Scan for the cell matching the given text and deliver its (X, Y) coordinate at center. 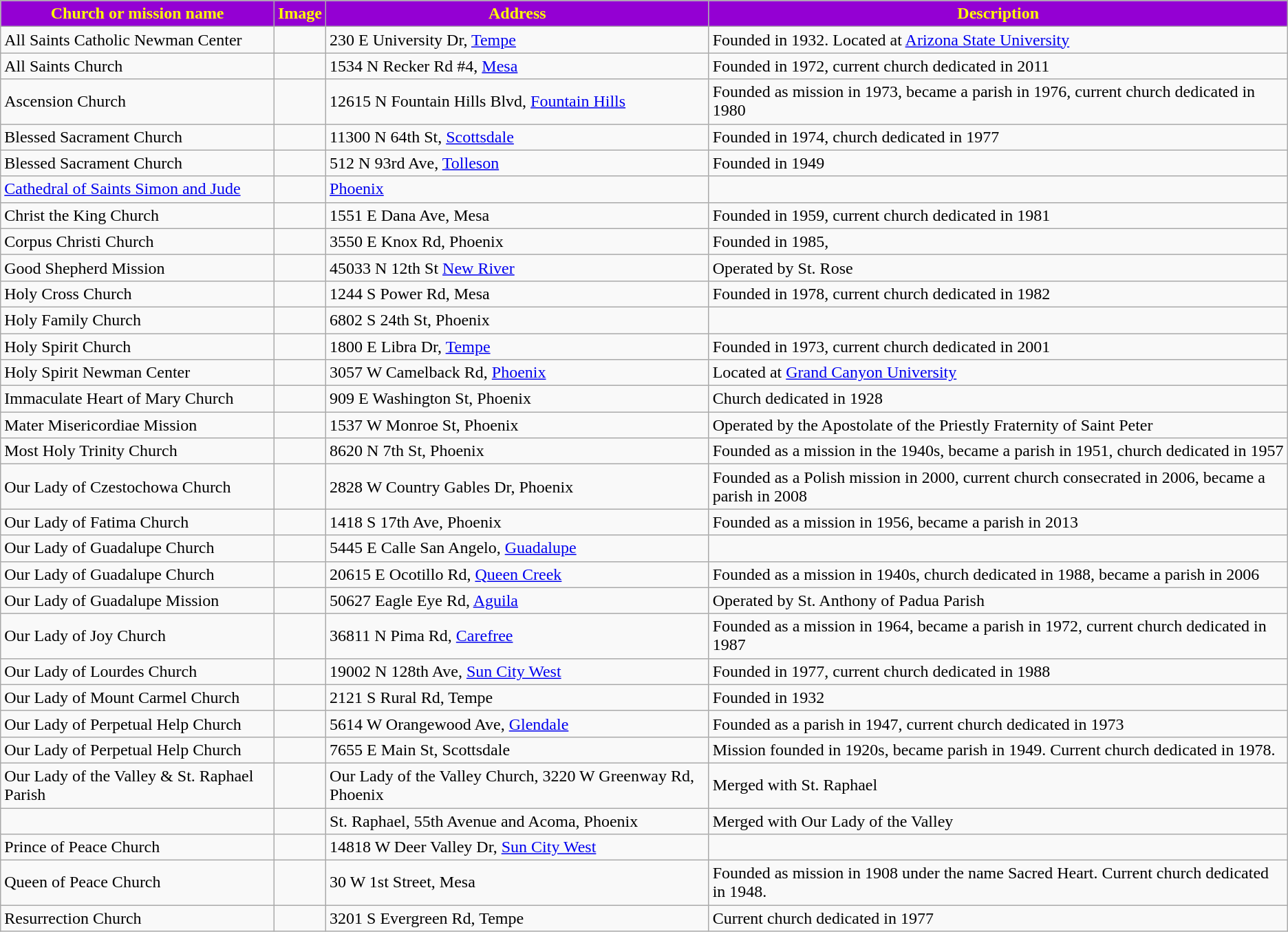
1244 S Power Rd, Mesa (517, 294)
Our Lady of Guadalupe Mission (138, 600)
1800 E Libra Dr, Tempe (517, 346)
Holy Spirit Newman Center (138, 373)
Founded as a mission in the 1940s, became a parish in 1951, church dedicated in 1957 (998, 451)
5614 W Orangewood Ave, Glendale (517, 724)
6802 S 24th St, Phoenix (517, 320)
5445 E Calle San Angelo, Guadalupe (517, 548)
Queen of Peace Church (138, 883)
All Saints Church (138, 66)
Located at Grand Canyon University (998, 373)
Founded in 1972, current church dedicated in 2011 (998, 66)
Cathedral of Saints Simon and Jude (138, 189)
St. Raphael, 55th Avenue and Acoma, Phoenix (517, 821)
50627 Eagle Eye Rd, Aguila (517, 600)
Operated by St. Rose (998, 268)
Church dedicated in 1928 (998, 399)
Image (300, 14)
Founded in 1985, (998, 241)
Holy Spirit Church (138, 346)
Merged with Our Lady of the Valley (998, 821)
Our Lady of Fatima Church (138, 522)
Merged with St. Raphael (998, 785)
Mater Misericordiae Mission (138, 425)
Our Lady of the Valley & St. Raphael Parish (138, 785)
Description (998, 14)
Founded in 1974, church dedicated in 1977 (998, 137)
Founded as a Polish mission in 2000, current church consecrated in 2006, became a parish in 2008 (998, 487)
Christ the King Church (138, 215)
Holy Family Church (138, 320)
Address (517, 14)
14818 W Deer Valley Dr, Sun City West (517, 847)
Founded in 1932 (998, 697)
All Saints Catholic Newman Center (138, 40)
909 E Washington St, Phoenix (517, 399)
2828 W Country Gables Dr, Phoenix (517, 487)
Our Lady of the Valley Church, 3220 W Greenway Rd, Phoenix (517, 785)
Founded in 1932. Located at Arizona State University (998, 40)
Founded in 1949 (998, 163)
19002 N 128th Ave, Sun City West (517, 671)
Resurrection Church (138, 918)
7655 E Main St, Scottsdale (517, 750)
1418 S 17th Ave, Phoenix (517, 522)
Most Holy Trinity Church (138, 451)
36811 N Pima Rd, Carefree (517, 636)
Founded as a mission in 1940s, church dedicated in 1988, became a parish in 2006 (998, 574)
Phoenix (517, 189)
Holy Cross Church (138, 294)
Founded in 1978, current church dedicated in 1982 (998, 294)
3057 W Camelback Rd, Phoenix (517, 373)
1537 W Monroe St, Phoenix (517, 425)
Our Lady of Joy Church (138, 636)
12615 N Fountain Hills Blvd, Fountain Hills (517, 102)
Founded in 1977, current church dedicated in 1988 (998, 671)
Immaculate Heart of Mary Church (138, 399)
3550 E Knox Rd, Phoenix (517, 241)
Church or mission name (138, 14)
Operated by St. Anthony of Padua Parish (998, 600)
20615 E Ocotillo Rd, Queen Creek (517, 574)
Prince of Peace Church (138, 847)
Founded as a parish in 1947, current church dedicated in 1973 (998, 724)
Our Lady of Lourdes Church (138, 671)
11300 N 64th St, Scottsdale (517, 137)
1551 E Dana Ave, Mesa (517, 215)
Our Lady of Mount Carmel Church (138, 697)
Ascension Church (138, 102)
1534 N Recker Rd #4, Mesa (517, 66)
512 N 93rd Ave, Tolleson (517, 163)
3201 S Evergreen Rd, Tempe (517, 918)
Good Shepherd Mission (138, 268)
8620 N 7th St, Phoenix (517, 451)
2121 S Rural Rd, Tempe (517, 697)
45033 N 12th St New River (517, 268)
230 E University Dr, Tempe (517, 40)
Founded as a mission in 1964, became a parish in 1972, current church dedicated in 1987 (998, 636)
Founded in 1959, current church dedicated in 1981 (998, 215)
Founded in 1973, current church dedicated in 2001 (998, 346)
Mission founded in 1920s, became parish in 1949. Current church dedicated in 1978. (998, 750)
Founded as mission in 1908 under the name Sacred Heart. Current church dedicated in 1948. (998, 883)
Corpus Christi Church (138, 241)
Operated by the Apostolate of the Priestly Fraternity of Saint Peter (998, 425)
Founded as mission in 1973, became a parish in 1976, current church dedicated in 1980 (998, 102)
Founded as a mission in 1956, became a parish in 2013 (998, 522)
Current church dedicated in 1977 (998, 918)
Our Lady of Czestochowa Church (138, 487)
30 W 1st Street, Mesa (517, 883)
